From the cell containing the given text, extract its center point as [X, Y] coordinate. 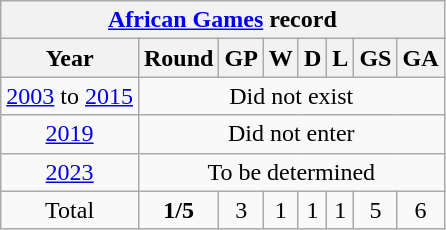
D [312, 58]
3 [241, 210]
1/5 [178, 210]
5 [376, 210]
6 [420, 210]
L [340, 58]
Year [70, 58]
African Games record [222, 20]
W [280, 58]
GA [420, 58]
Did not enter [291, 134]
2019 [70, 134]
GP [241, 58]
Round [178, 58]
To be determined [291, 172]
GS [376, 58]
2003 to 2015 [70, 96]
Total [70, 210]
2023 [70, 172]
Did not exist [291, 96]
